For the text-containing cell, return its midpoint in (X, Y) coordinate format. 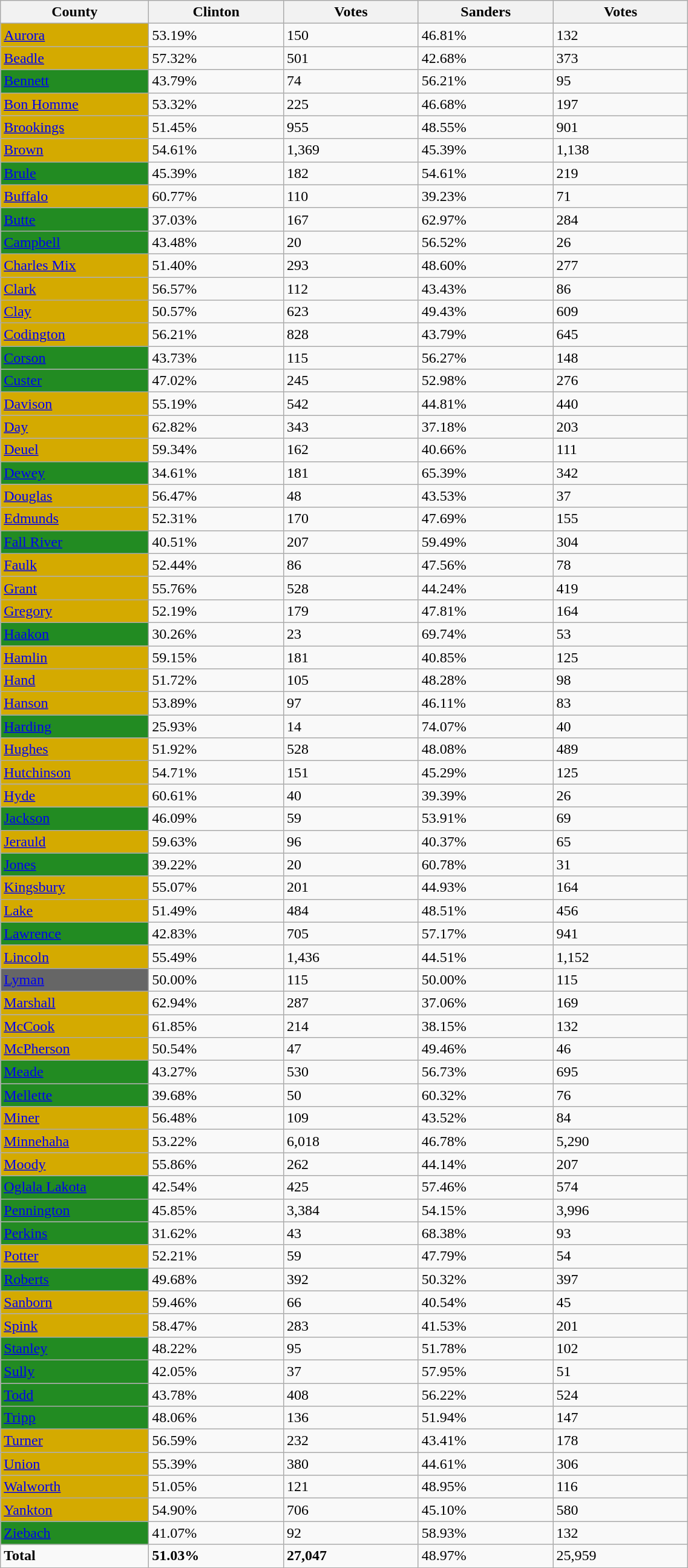
1,138 (621, 150)
148 (621, 358)
287 (351, 1003)
232 (351, 1441)
55.49% (217, 957)
47.81% (485, 611)
51 (621, 1371)
Yankton (75, 1510)
955 (351, 127)
40.37% (485, 842)
Meade (75, 1072)
69 (621, 819)
56.47% (217, 496)
397 (621, 1279)
74.07% (485, 726)
284 (621, 219)
392 (351, 1279)
623 (351, 312)
609 (621, 312)
52.98% (485, 381)
Bennett (75, 81)
110 (351, 196)
78 (621, 565)
62.82% (217, 427)
Roberts (75, 1279)
62.94% (217, 1003)
1,152 (621, 957)
121 (351, 1487)
County (75, 12)
Custer (75, 381)
40.85% (485, 657)
47.02% (217, 381)
Clinton (217, 12)
46 (621, 1049)
Lake (75, 911)
Miner (75, 1118)
Bon Homme (75, 104)
54 (621, 1256)
182 (351, 173)
45 (621, 1302)
59.63% (217, 842)
Charles Mix (75, 265)
41.07% (217, 1533)
65 (621, 842)
Faulk (75, 565)
25,959 (621, 1556)
Clay (75, 312)
51.78% (485, 1348)
Davison (75, 404)
55.86% (217, 1164)
Hand (75, 680)
304 (621, 542)
43 (351, 1233)
59.46% (217, 1302)
56.48% (217, 1118)
43.73% (217, 358)
162 (351, 450)
54.90% (217, 1510)
48.06% (217, 1418)
71 (621, 196)
55.07% (217, 888)
41.53% (485, 1325)
Spink (75, 1325)
23 (351, 634)
43.52% (485, 1118)
56.27% (485, 358)
151 (351, 772)
293 (351, 265)
102 (621, 1348)
111 (621, 450)
50 (351, 1095)
49.68% (217, 1279)
42.05% (217, 1371)
62.97% (485, 219)
55.76% (217, 588)
46.81% (485, 35)
83 (621, 703)
44.51% (485, 957)
Jackson (75, 819)
53.32% (217, 104)
39.23% (485, 196)
53.91% (485, 819)
501 (351, 58)
179 (351, 611)
178 (621, 1441)
695 (621, 1072)
56.59% (217, 1441)
Turner (75, 1441)
Brown (75, 150)
Harding (75, 726)
Jerauld (75, 842)
48.55% (485, 127)
47.69% (485, 519)
542 (351, 404)
155 (621, 519)
61.85% (217, 1026)
57.17% (485, 934)
245 (351, 381)
48.97% (485, 1556)
46.78% (485, 1141)
Lawrence (75, 934)
43.48% (217, 242)
93 (621, 1233)
Todd (75, 1394)
Douglas (75, 496)
51.03% (217, 1556)
45.29% (485, 772)
56.73% (485, 1072)
52.31% (217, 519)
42.68% (485, 58)
Stanley (75, 1348)
39.39% (485, 796)
Buffalo (75, 196)
112 (351, 289)
Sanders (485, 12)
92 (351, 1533)
Codington (75, 335)
Mellette (75, 1095)
Grant (75, 588)
48.08% (485, 749)
56.57% (217, 289)
Hughes (75, 749)
Oglala Lakota (75, 1187)
46.09% (217, 819)
Butte (75, 219)
705 (351, 934)
Sanborn (75, 1302)
53.89% (217, 703)
380 (351, 1464)
48.51% (485, 911)
Edmunds (75, 519)
Jones (75, 865)
14 (351, 726)
37.18% (485, 427)
373 (621, 58)
Perkins (75, 1233)
51.92% (217, 749)
44.93% (485, 888)
1,436 (351, 957)
456 (621, 911)
58.93% (485, 1533)
45.10% (485, 1510)
60.61% (217, 796)
Campbell (75, 242)
66 (351, 1302)
440 (621, 404)
219 (621, 173)
262 (351, 1164)
98 (621, 680)
3,384 (351, 1210)
425 (351, 1187)
Minnehaha (75, 1141)
68.38% (485, 1233)
59.49% (485, 542)
60.78% (485, 865)
Lincoln (75, 957)
57.46% (485, 1187)
105 (351, 680)
56.52% (485, 242)
109 (351, 1118)
44.24% (485, 588)
Marshall (75, 1003)
25.93% (217, 726)
51.05% (217, 1487)
43.78% (217, 1394)
37.06% (485, 1003)
Hyde (75, 796)
530 (351, 1072)
419 (621, 588)
306 (621, 1464)
McCook (75, 1026)
43.53% (485, 496)
Sully (75, 1371)
74 (351, 81)
30.26% (217, 634)
50.32% (485, 1279)
Deuel (75, 450)
197 (621, 104)
43.27% (217, 1072)
69.74% (485, 634)
Potter (75, 1256)
55.19% (217, 404)
283 (351, 1325)
57.95% (485, 1371)
53 (621, 634)
1,369 (351, 150)
53.22% (217, 1141)
96 (351, 842)
51.94% (485, 1418)
3,996 (621, 1210)
42.83% (217, 934)
Hanson (75, 703)
43.41% (485, 1441)
Day (75, 427)
Dewey (75, 473)
76 (621, 1095)
203 (621, 427)
150 (351, 35)
Brule (75, 173)
6,018 (351, 1141)
47 (351, 1049)
Brookings (75, 127)
48 (351, 496)
54.15% (485, 1210)
645 (621, 335)
51.40% (217, 265)
43.43% (485, 289)
McPherson (75, 1049)
Moody (75, 1164)
39.22% (217, 865)
214 (351, 1026)
51.72% (217, 680)
580 (621, 1510)
Hutchinson (75, 772)
Beadle (75, 58)
48.28% (485, 680)
59.34% (217, 450)
524 (621, 1394)
49.46% (485, 1049)
48.60% (485, 265)
60.32% (485, 1095)
27,047 (351, 1556)
Walworth (75, 1487)
Hamlin (75, 657)
39.68% (217, 1095)
45.85% (217, 1210)
276 (621, 381)
Ziebach (75, 1533)
Tripp (75, 1418)
Lyman (75, 980)
828 (351, 335)
51.45% (217, 127)
170 (351, 519)
167 (351, 219)
97 (351, 703)
Fall River (75, 542)
Clark (75, 289)
49.43% (485, 312)
901 (621, 127)
51.49% (217, 911)
55.39% (217, 1464)
53.19% (217, 35)
Haakon (75, 634)
Corson (75, 358)
Total (75, 1556)
46.68% (485, 104)
343 (351, 427)
Kingsbury (75, 888)
50.54% (217, 1049)
Gregory (75, 611)
408 (351, 1394)
34.61% (217, 473)
489 (621, 749)
706 (351, 1510)
40.54% (485, 1302)
342 (621, 473)
48.22% (217, 1348)
46.11% (485, 703)
31.62% (217, 1233)
277 (621, 265)
57.32% (217, 58)
574 (621, 1187)
42.54% (217, 1187)
59.15% (217, 657)
147 (621, 1418)
65.39% (485, 473)
Pennington (75, 1210)
Aurora (75, 35)
40.66% (485, 450)
52.44% (217, 565)
116 (621, 1487)
58.47% (217, 1325)
60.77% (217, 196)
48.95% (485, 1487)
136 (351, 1418)
47.56% (485, 565)
52.21% (217, 1256)
44.81% (485, 404)
31 (621, 865)
37.03% (217, 219)
169 (621, 1003)
5,290 (621, 1141)
38.15% (485, 1026)
44.14% (485, 1164)
40.51% (217, 542)
225 (351, 104)
Union (75, 1464)
44.61% (485, 1464)
47.79% (485, 1256)
54.71% (217, 772)
84 (621, 1118)
484 (351, 911)
50.57% (217, 312)
56.22% (485, 1394)
941 (621, 934)
52.19% (217, 611)
